Return (X, Y) of the center of cell containing provided text 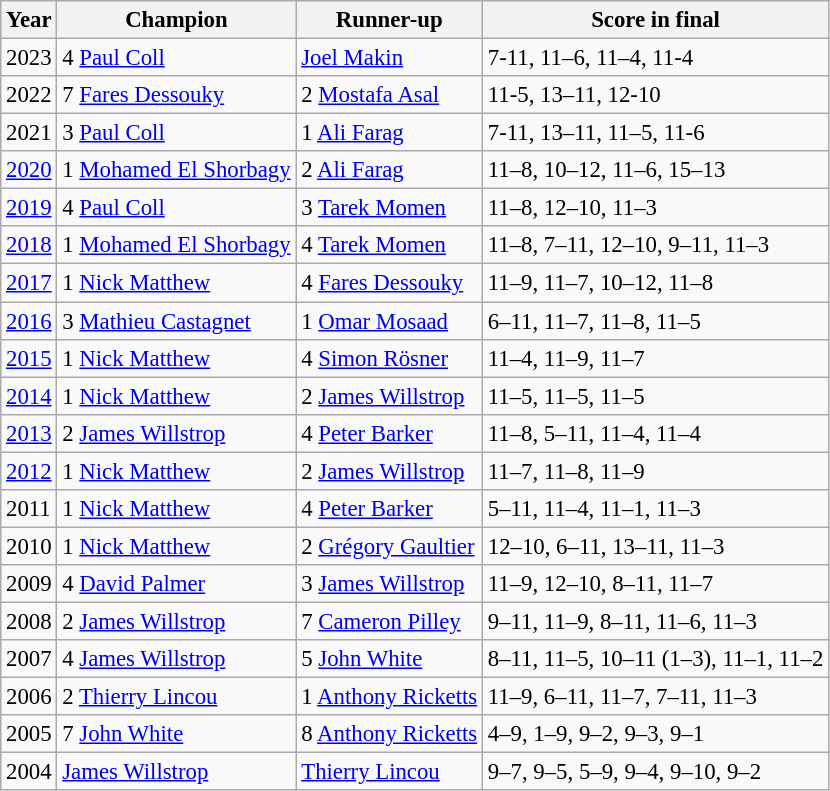
2010 (29, 546)
2013 (29, 433)
2006 (29, 697)
2023 (29, 58)
11–5, 11–5, 11–5 (655, 396)
Year (29, 20)
3 Paul Coll (176, 133)
7 John White (176, 734)
2015 (29, 358)
2 Mostafa Asal (390, 95)
2005 (29, 734)
2021 (29, 133)
2018 (29, 245)
2022 (29, 95)
7-11, 11–6, 11–4, 11-4 (655, 58)
5 John White (390, 659)
2012 (29, 471)
1 Anthony Ricketts (390, 697)
2020 (29, 170)
11–9, 6–11, 11–7, 7–11, 11–3 (655, 697)
3 James Willstrop (390, 584)
7 Cameron Pilley (390, 621)
9–11, 11–9, 8–11, 11–6, 11–3 (655, 621)
7 Fares Dessouky (176, 95)
3 Mathieu Castagnet (176, 321)
11–7, 11–8, 11–9 (655, 471)
2 Ali Farag (390, 170)
11–8, 5–11, 11–4, 11–4 (655, 433)
12–10, 6–11, 13–11, 11–3 (655, 546)
2 Thierry Lincou (176, 697)
4 David Palmer (176, 584)
2 Grégory Gaultier (390, 546)
Runner-up (390, 20)
11–4, 11–9, 11–7 (655, 358)
2008 (29, 621)
4 Tarek Momen (390, 245)
Joel Makin (390, 58)
9–7, 9–5, 5–9, 9–4, 9–10, 9–2 (655, 772)
6–11, 11–7, 11–8, 11–5 (655, 321)
1 Ali Farag (390, 133)
7-11, 13–11, 11–5, 11-6 (655, 133)
11–8, 10–12, 11–6, 15–13 (655, 170)
11–9, 12–10, 8–11, 11–7 (655, 584)
2009 (29, 584)
11–8, 7–11, 12–10, 9–11, 11–3 (655, 245)
4 Fares Dessouky (390, 283)
1 Omar Mosaad (390, 321)
4 James Willstrop (176, 659)
11–8, 12–10, 11–3 (655, 208)
2004 (29, 772)
8 Anthony Ricketts (390, 734)
5–11, 11–4, 11–1, 11–3 (655, 509)
2016 (29, 321)
2007 (29, 659)
8–11, 11–5, 10–11 (1–3), 11–1, 11–2 (655, 659)
3 Tarek Momen (390, 208)
James Willstrop (176, 772)
2019 (29, 208)
2011 (29, 509)
2017 (29, 283)
11–9, 11–7, 10–12, 11–8 (655, 283)
11-5, 13–11, 12-10 (655, 95)
Score in final (655, 20)
2014 (29, 396)
Thierry Lincou (390, 772)
Champion (176, 20)
4 Simon Rösner (390, 358)
4–9, 1–9, 9–2, 9–3, 9–1 (655, 734)
